Return the (x, y) coordinate for the center point of the cell that contains the specified text.  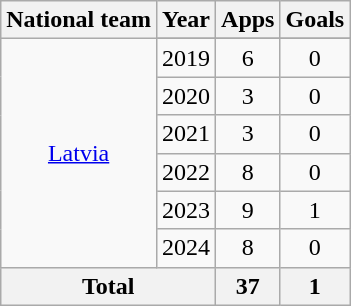
37 (248, 286)
2023 (186, 210)
2019 (186, 58)
9 (248, 210)
Apps (248, 20)
Total (108, 286)
6 (248, 58)
Year (186, 20)
2021 (186, 134)
2020 (186, 96)
National team (79, 20)
2022 (186, 172)
Goals (315, 20)
2024 (186, 248)
Latvia (79, 153)
